Detect which cell encompasses the target text, then output its [X, Y] center coordinate. 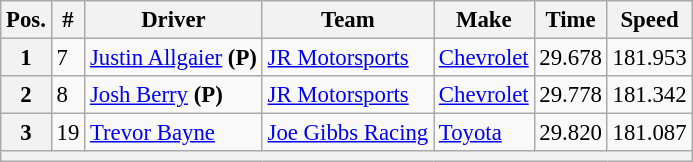
181.953 [650, 58]
8 [68, 95]
Make [484, 20]
Trevor Bayne [174, 133]
181.342 [650, 95]
3 [26, 133]
Justin Allgaier (P) [174, 58]
29.820 [570, 133]
7 [68, 58]
2 [26, 95]
19 [68, 133]
Toyota [484, 133]
Speed [650, 20]
Team [348, 20]
Time [570, 20]
Driver [174, 20]
29.678 [570, 58]
Joe Gibbs Racing [348, 133]
Pos. [26, 20]
181.087 [650, 133]
Josh Berry (P) [174, 95]
29.778 [570, 95]
1 [26, 58]
# [68, 20]
